Search for the cell housing the specified text and yield its [x, y] center coordinate. 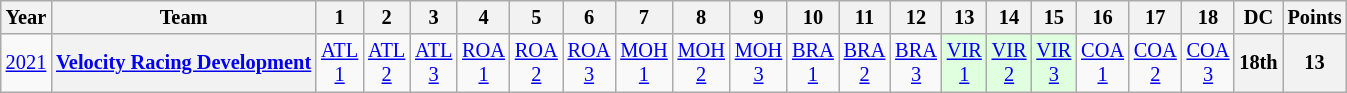
7 [644, 17]
ATL2 [386, 63]
11 [865, 17]
BRA2 [865, 63]
MOH2 [702, 63]
18th [1258, 63]
BRA3 [916, 63]
Points [1315, 17]
15 [1054, 17]
COA1 [1102, 63]
MOH3 [758, 63]
ROA3 [590, 63]
18 [1208, 17]
10 [813, 17]
Year [26, 17]
MOH1 [644, 63]
VIR2 [1010, 63]
1 [340, 17]
VIR3 [1054, 63]
2 [386, 17]
5 [536, 17]
COA3 [1208, 63]
BRA1 [813, 63]
COA2 [1156, 63]
Team [184, 17]
Velocity Racing Development [184, 63]
ROA2 [536, 63]
12 [916, 17]
VIR1 [964, 63]
ATL3 [434, 63]
ATL1 [340, 63]
6 [590, 17]
2021 [26, 63]
3 [434, 17]
4 [484, 17]
14 [1010, 17]
16 [1102, 17]
ROA1 [484, 63]
9 [758, 17]
17 [1156, 17]
8 [702, 17]
DC [1258, 17]
